Search for the cell housing the specified text and yield its [X, Y] center coordinate. 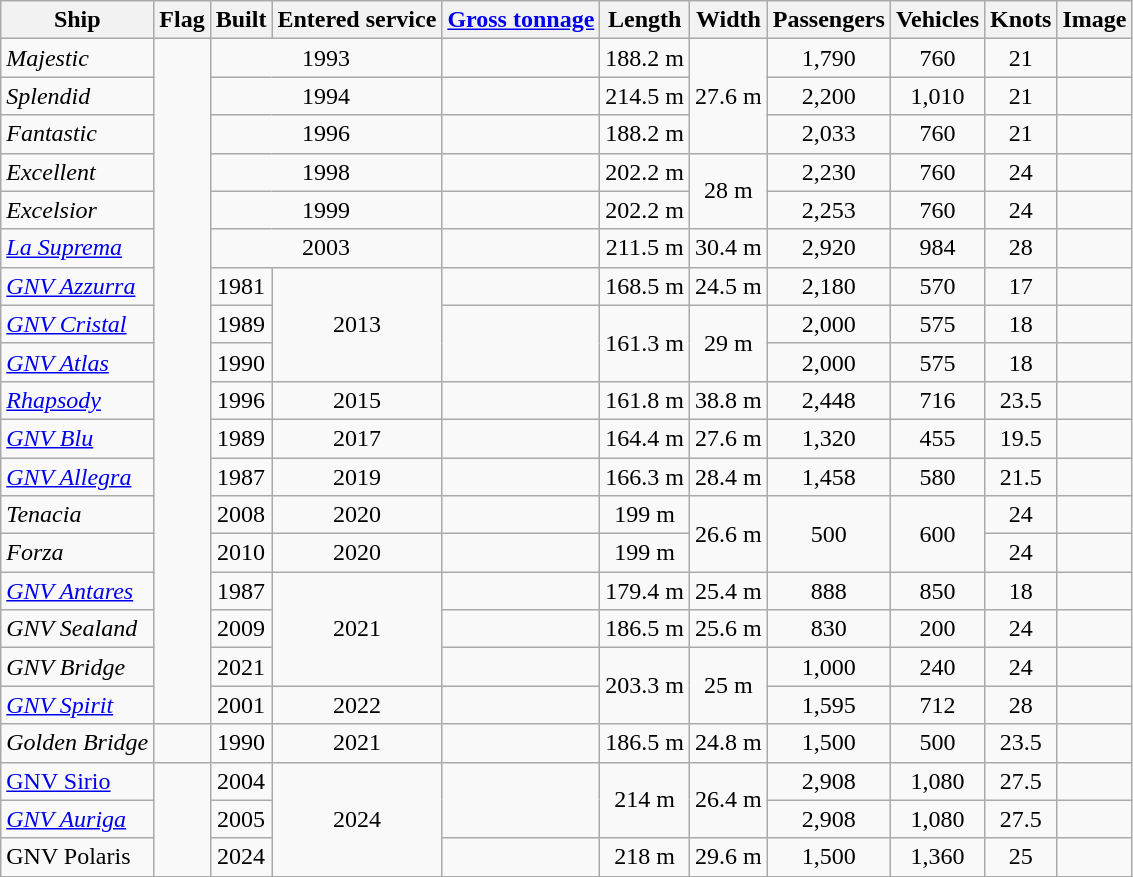
25.6 m [729, 629]
28.4 m [729, 477]
Fantastic [78, 134]
25.4 m [729, 591]
2001 [241, 705]
2,448 [828, 400]
GNV Sirio [78, 781]
38.8 m [729, 400]
Passengers [828, 20]
1,790 [828, 58]
Excelsior [78, 210]
2,230 [828, 172]
GNV Bridge [78, 667]
1,000 [828, 667]
1,595 [828, 705]
La Suprema [78, 248]
24.5 m [729, 286]
600 [937, 534]
1999 [326, 210]
24.8 m [729, 743]
161.8 m [645, 400]
1,010 [937, 96]
Length [645, 20]
Image [1094, 20]
2005 [241, 819]
240 [937, 667]
218 m [645, 857]
GNV Atlas [78, 362]
30.4 m [729, 248]
2022 [357, 705]
455 [937, 438]
Tenacia [78, 515]
984 [937, 248]
203.3 m [645, 686]
888 [828, 591]
GNV Allegra [78, 477]
28 m [729, 191]
GNV Antares [78, 591]
GNV Auriga [78, 819]
830 [828, 629]
2,253 [828, 210]
25 m [729, 686]
1,458 [828, 477]
179.4 m [645, 591]
Width [729, 20]
Gross tonnage [521, 20]
29.6 m [729, 857]
214 m [645, 800]
1994 [326, 96]
570 [937, 286]
Rhapsody [78, 400]
1993 [326, 58]
Built [241, 20]
2008 [241, 515]
25 [1021, 857]
712 [937, 705]
214.5 m [645, 96]
1,360 [937, 857]
850 [937, 591]
GNV Spirit [78, 705]
GNV Blu [78, 438]
1,320 [828, 438]
GNV Cristal [78, 324]
Knots [1021, 20]
Golden Bridge [78, 743]
2009 [241, 629]
26.4 m [729, 800]
1998 [326, 172]
161.3 m [645, 343]
168.5 m [645, 286]
2015 [357, 400]
Vehicles [937, 20]
29 m [729, 343]
2,200 [828, 96]
Forza [78, 553]
2017 [357, 438]
Ship [78, 20]
17 [1021, 286]
580 [937, 477]
2004 [241, 781]
GNV Azzurra [78, 286]
2019 [357, 477]
2010 [241, 553]
1981 [241, 286]
Flag [182, 20]
GNV Polaris [78, 857]
GNV Sealand [78, 629]
Majestic [78, 58]
2003 [326, 248]
200 [937, 629]
21.5 [1021, 477]
716 [937, 400]
2,033 [828, 134]
Splendid [78, 96]
166.3 m [645, 477]
19.5 [1021, 438]
211.5 m [645, 248]
Excellent [78, 172]
164.4 m [645, 438]
26.6 m [729, 534]
2,920 [828, 248]
2,180 [828, 286]
2013 [357, 324]
Entered service [357, 20]
